Locate the cell with the specified text and output its [x, y] center coordinate. 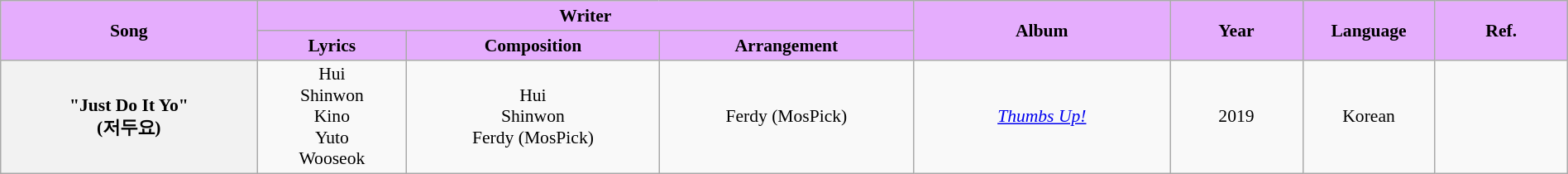
Writer [586, 16]
HuiShinwonKinoYutoWooseok [332, 117]
Arrangement [786, 45]
Lyrics [332, 45]
HuiShinwonFerdy (MosPick) [533, 117]
Thumbs Up! [1042, 117]
Ferdy (MosPick) [786, 117]
Ref. [1501, 30]
Year [1236, 30]
Language [1369, 30]
"Just Do It Yo" (저두요) [129, 117]
2019 [1236, 117]
Composition [533, 45]
Korean [1369, 117]
Song [129, 30]
Album [1042, 30]
